Provide the [X, Y] coordinate of the cell's center where the given text is located.  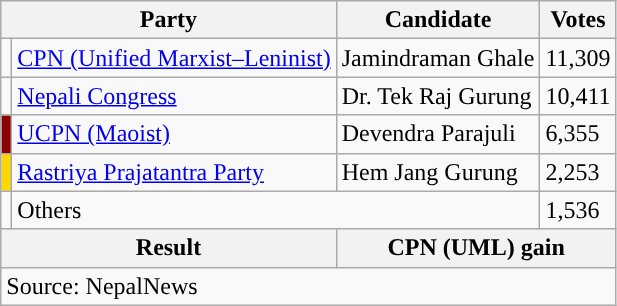
Votes [578, 20]
Party [168, 20]
2,253 [578, 172]
Others [276, 210]
6,355 [578, 134]
Hem Jang Gurung [438, 172]
Jamindraman Ghale [438, 58]
10,411 [578, 96]
11,309 [578, 58]
Result [168, 248]
CPN (Unified Marxist–Leninist) [174, 58]
Devendra Parajuli [438, 134]
Source: NepalNews [308, 286]
1,536 [578, 210]
Dr. Tek Raj Gurung [438, 96]
Rastriya Prajatantra Party [174, 172]
Nepali Congress [174, 96]
CPN (UML) gain [476, 248]
UCPN (Maoist) [174, 134]
Candidate [438, 20]
